Locate the cell with the specified text and output its (x, y) center coordinate. 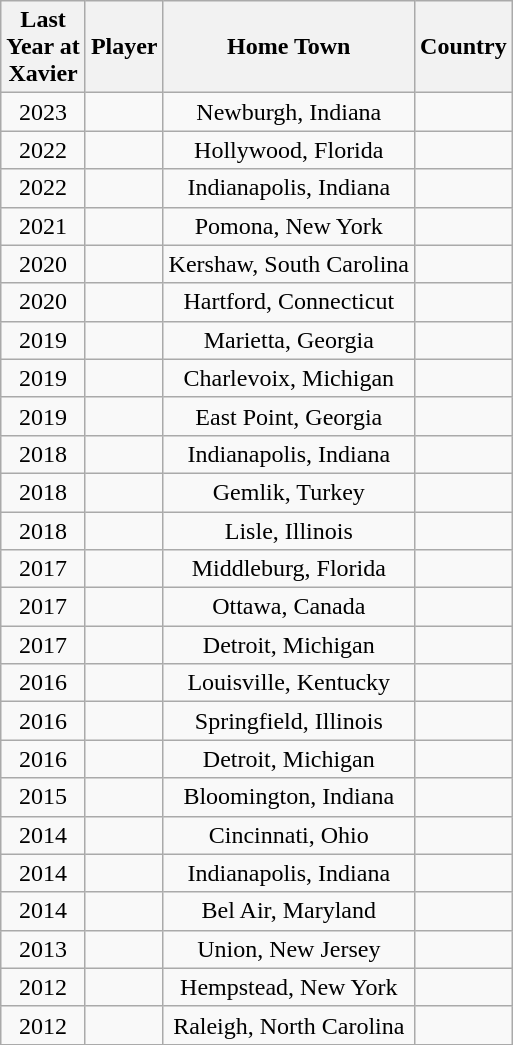
Kershaw, South Carolina (288, 264)
2021 (44, 226)
Louisville, Kentucky (288, 683)
Union, New Jersey (288, 949)
Ottawa, Canada (288, 607)
LastYear atXavier (44, 47)
Hollywood, Florida (288, 150)
Home Town (288, 47)
Newburgh, Indiana (288, 112)
Hempstead, New York (288, 987)
Middleburg, Florida (288, 569)
Bel Air, Maryland (288, 911)
Gemlik, Turkey (288, 492)
Hartford, Connecticut (288, 302)
Pomona, New York (288, 226)
Charlevoix, Michigan (288, 378)
Player (124, 47)
East Point, Georgia (288, 416)
2015 (44, 797)
Lisle, Illinois (288, 531)
Marietta, Georgia (288, 340)
Springfield, Illinois (288, 721)
Cincinnati, Ohio (288, 835)
Country (464, 47)
2013 (44, 949)
Raleigh, North Carolina (288, 1025)
Bloomington, Indiana (288, 797)
2023 (44, 112)
